Pinpoint the cell where the given text exists, returning its (x, y) midpoint coordinate. 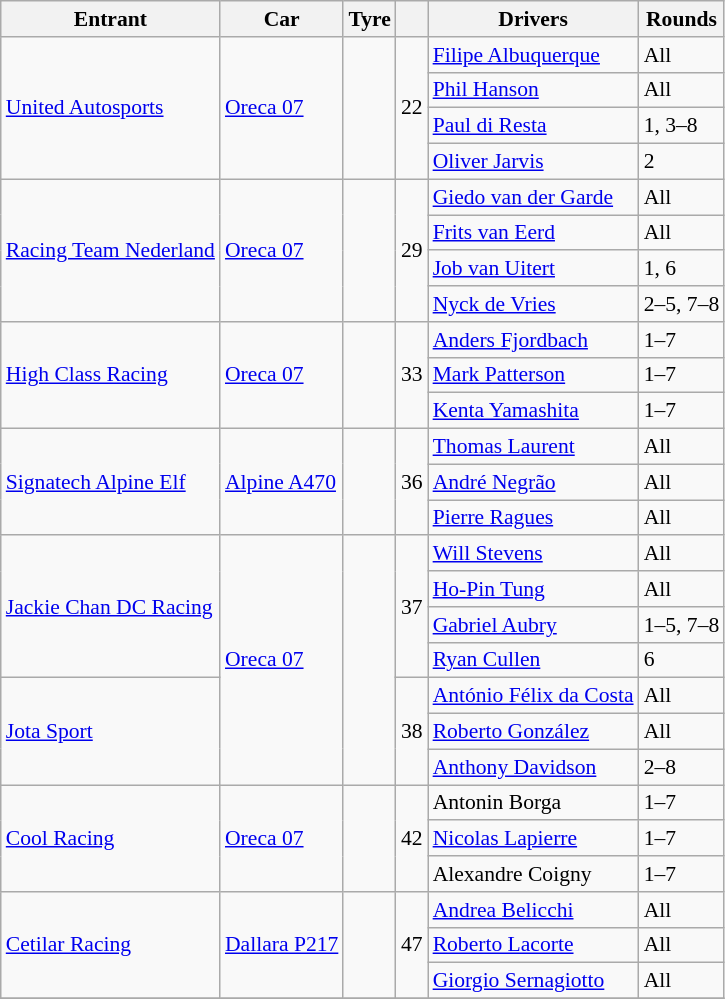
Car (282, 19)
High Class Racing (110, 376)
1, 3–8 (682, 126)
Jota Sport (110, 732)
Drivers (534, 19)
38 (412, 732)
Pierre Ragues (534, 518)
2–5, 7–8 (682, 304)
Signatech Alpine Elf (110, 482)
22 (412, 108)
37 (412, 607)
Cool Racing (110, 838)
Alpine A470 (282, 482)
Gabriel Aubry (534, 625)
Andrea Belicchi (534, 910)
Jackie Chan DC Racing (110, 607)
33 (412, 376)
Job van Uitert (534, 269)
Thomas Laurent (534, 447)
Oliver Jarvis (534, 162)
Nicolas Lapierre (534, 839)
Frits van Eerd (534, 233)
47 (412, 946)
2–8 (682, 767)
6 (682, 660)
Filipe Albuquerque (534, 55)
1–5, 7–8 (682, 625)
42 (412, 838)
Rounds (682, 19)
Racing Team Nederland (110, 250)
Dallara P217 (282, 946)
Kenta Yamashita (534, 411)
Phil Hanson (534, 90)
29 (412, 250)
1, 6 (682, 269)
2 (682, 162)
Alexandre Coigny (534, 874)
Anders Fjordbach (534, 340)
Paul di Resta (534, 126)
António Félix da Costa (534, 696)
Ryan Cullen (534, 660)
Tyre (369, 19)
Cetilar Racing (110, 946)
Entrant (110, 19)
Roberto González (534, 732)
Anthony Davidson (534, 767)
36 (412, 482)
Mark Patterson (534, 375)
United Autosports (110, 108)
Nyck de Vries (534, 304)
Will Stevens (534, 554)
Giorgio Sernagiotto (534, 981)
Giedo van der Garde (534, 197)
Antonin Borga (534, 803)
André Negrão (534, 482)
Ho-Pin Tung (534, 589)
Roberto Lacorte (534, 945)
